Identify which cell holds the provided text, then report its (x, y) central coordinate. 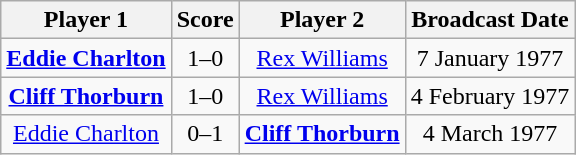
Player 2 (322, 20)
0–1 (205, 134)
Player 1 (86, 20)
Score (205, 20)
4 March 1977 (490, 134)
7 January 1977 (490, 58)
Broadcast Date (490, 20)
4 February 1977 (490, 96)
